Return the (X, Y) coordinate for the center point of the cell that contains the specified text.  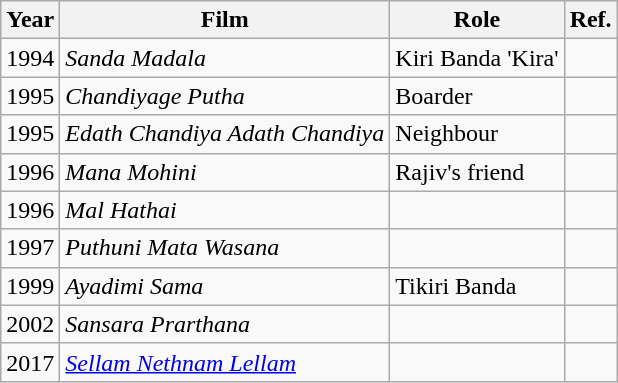
Edath Chandiya Adath Chandiya (225, 134)
Sansara Prarthana (225, 324)
2017 (30, 362)
Sanda Madala (225, 58)
Sellam Nethnam Lellam (225, 362)
2002 (30, 324)
1997 (30, 248)
Rajiv's friend (477, 172)
1994 (30, 58)
1999 (30, 286)
Film (225, 20)
Chandiyage Putha (225, 96)
Year (30, 20)
Mal Hathai (225, 210)
Kiri Banda 'Kira' (477, 58)
Role (477, 20)
Puthuni Mata Wasana (225, 248)
Neighbour (477, 134)
Ayadimi Sama (225, 286)
Boarder (477, 96)
Tikiri Banda (477, 286)
Mana Mohini (225, 172)
Ref. (590, 20)
